Pinpoint the cell where the given text exists, returning its (X, Y) midpoint coordinate. 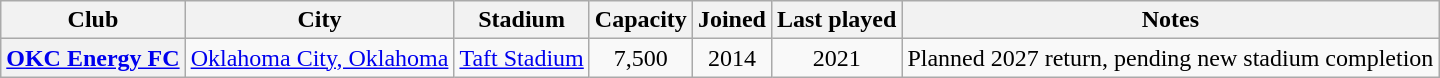
Oklahoma City, Oklahoma (320, 58)
Last played (836, 20)
Planned 2027 return, pending new stadium completion (1170, 58)
OKC Energy FC (93, 58)
Capacity (640, 20)
Notes (1170, 20)
2014 (732, 58)
Stadium (522, 20)
City (320, 20)
2021 (836, 58)
7,500 (640, 58)
Joined (732, 20)
Taft Stadium (522, 58)
Club (93, 20)
